Determine the (x, y) coordinate at the center of the cell enclosing the given text.  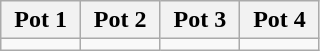
Pot 2 (120, 20)
Pot 4 (280, 20)
Pot 1 (41, 20)
Pot 3 (200, 20)
